Locate the cell with the specified text and output its (X, Y) center coordinate. 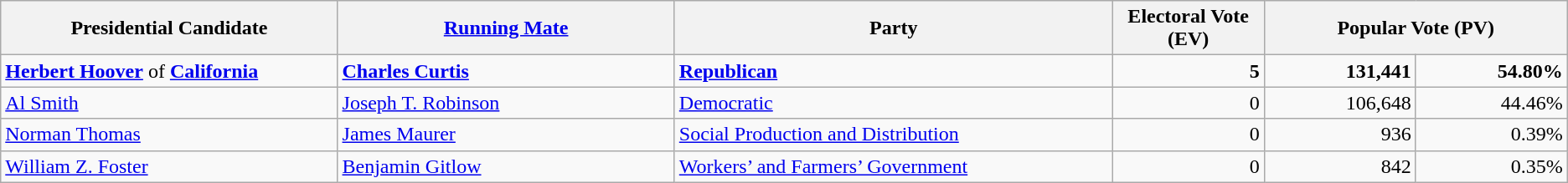
Norman Thomas (169, 135)
Charles Curtis (506, 71)
936 (1340, 135)
Republican (893, 71)
5 (1188, 71)
0.35% (1491, 166)
Al Smith (169, 103)
Party (893, 28)
Running Mate (506, 28)
Democratic (893, 103)
Electoral Vote (EV) (1188, 28)
Joseph T. Robinson (506, 103)
0.39% (1491, 135)
Social Production and Distribution (893, 135)
54.80% (1491, 71)
842 (1340, 166)
44.46% (1491, 103)
Popular Vote (PV) (1416, 28)
Workers’ and Farmers’ Government (893, 166)
131,441 (1340, 71)
Benjamin Gitlow (506, 166)
Herbert Hoover of California (169, 71)
James Maurer (506, 135)
106,648 (1340, 103)
William Z. Foster (169, 166)
Presidential Candidate (169, 28)
